Identify which cell holds the provided text, then report its [X, Y] central coordinate. 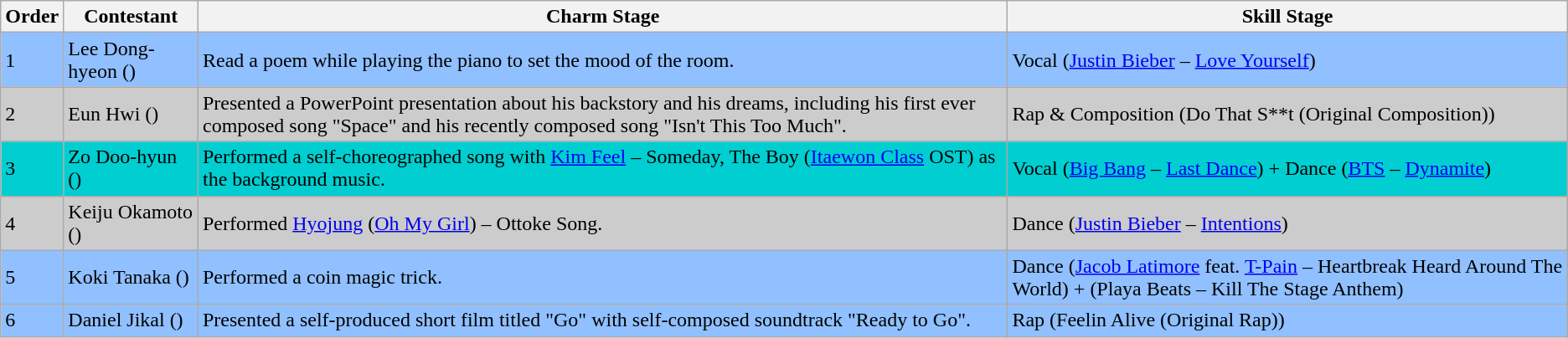
Vocal (Justin Bieber – Love Yourself) [1287, 60]
6 [32, 320]
Charm Stage [602, 17]
Lee Dong-hyeon () [131, 60]
Dance (Justin Bieber – Intentions) [1287, 223]
Order [32, 17]
Keiju Okamoto () [131, 223]
Skill Stage [1287, 17]
Contestant [131, 17]
Performed Hyojung (Oh My Girl) – Ottoke Song. [602, 223]
5 [32, 278]
3 [32, 169]
Dance (Jacob Latimore feat. T-Pain – Heartbreak Heard Around The World) + (Playa Beats – Kill The Stage Anthem) [1287, 278]
Read a poem while playing the piano to set the mood of the room. [602, 60]
Rap & Composition (Do That S**t (Original Composition)) [1287, 114]
Daniel Jikal () [131, 320]
Rap (Feelin Alive (Original Rap)) [1287, 320]
Presented a self-produced short film titled "Go" with self-composed soundtrack "Ready to Go". [602, 320]
Eun Hwi () [131, 114]
Koki Tanaka () [131, 278]
1 [32, 60]
2 [32, 114]
Vocal (Big Bang – Last Dance) + Dance (BTS – Dynamite) [1287, 169]
Zo Doo-hyun () [131, 169]
4 [32, 223]
Performed a coin magic trick. [602, 278]
Performed a self-choreographed song with Kim Feel – Someday, The Boy (Itaewon Class OST) as the background music. [602, 169]
